Extract the [x, y] coordinate from the center of the cell holding the provided text.  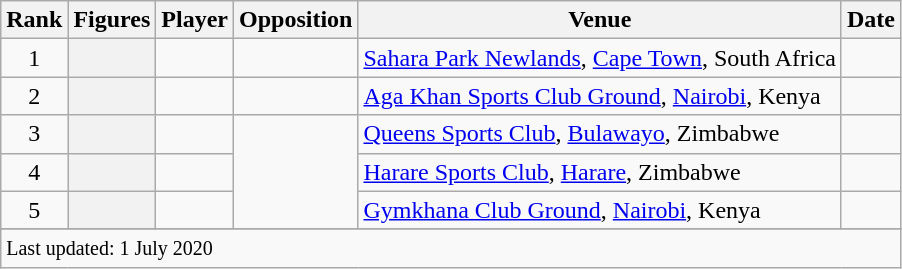
Aga Khan Sports Club Ground, Nairobi, Kenya [600, 96]
Gymkhana Club Ground, Nairobi, Kenya [600, 210]
Venue [600, 20]
Harare Sports Club, Harare, Zimbabwe [600, 172]
Figures [112, 20]
Opposition [296, 20]
1 [34, 58]
Last updated: 1 July 2020 [451, 248]
Sahara Park Newlands, Cape Town, South Africa [600, 58]
Rank [34, 20]
Date [870, 20]
3 [34, 134]
Player [195, 20]
4 [34, 172]
5 [34, 210]
Queens Sports Club, Bulawayo, Zimbabwe [600, 134]
2 [34, 96]
